Detect which cell encompasses the target text, then output its [x, y] center coordinate. 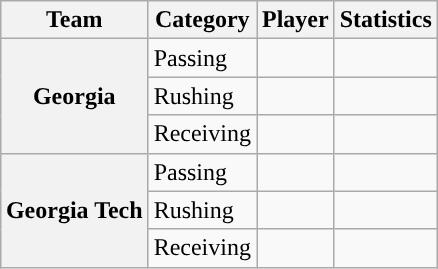
Georgia Tech [74, 210]
Georgia [74, 96]
Category [202, 20]
Team [74, 20]
Statistics [386, 20]
Player [295, 20]
